Return the [x, y] coordinate for the center point of the cell that contains the specified text.  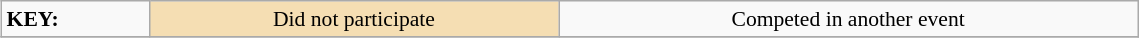
Did not participate [354, 19]
Competed in another event [848, 19]
KEY: [76, 19]
